Determine the (X, Y) coordinate at the center of the cell enclosing the given text.  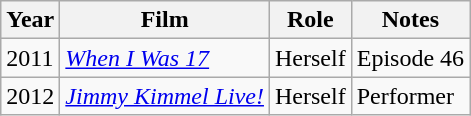
Episode 46 (410, 58)
Jimmy Kimmel Live! (165, 96)
When I Was 17 (165, 58)
Notes (410, 20)
2012 (30, 96)
Performer (410, 96)
Film (165, 20)
Role (310, 20)
2011 (30, 58)
Year (30, 20)
